Pinpoint the cell where the given text exists, returning its [X, Y] midpoint coordinate. 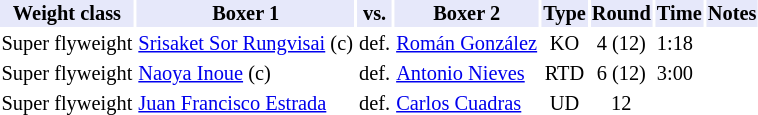
6 (12) [621, 74]
Type [565, 14]
Naoya Inoue (c) [246, 74]
Round [621, 14]
Weight class [67, 14]
Boxer 2 [467, 14]
Boxer 1 [246, 14]
Time [679, 14]
Antonio Nieves [467, 74]
1:18 [679, 44]
vs. [374, 14]
RTD [565, 74]
Notes [732, 14]
Román González [467, 44]
Srisaket Sor Rungvisai (c) [246, 44]
KO [565, 44]
4 (12) [621, 44]
3:00 [679, 74]
